Determine the [x, y] coordinate at the center of the cell enclosing the given text.  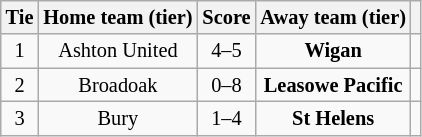
Away team (tier) [332, 17]
3 [20, 118]
Leasowe Pacific [332, 85]
2 [20, 85]
Broadoak [118, 85]
Home team (tier) [118, 17]
Tie [20, 17]
4–5 [226, 51]
0–8 [226, 85]
1 [20, 51]
Wigan [332, 51]
Bury [118, 118]
Ashton United [118, 51]
Score [226, 17]
1–4 [226, 118]
St Helens [332, 118]
